Capture the cell that displays the provided text and extract its (X, Y) central coordinate. 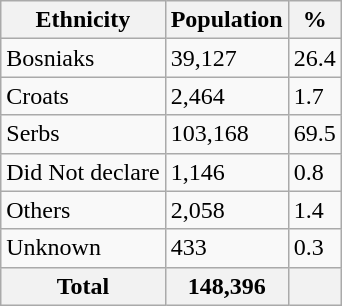
Ethnicity (83, 20)
Unknown (83, 248)
1.7 (314, 96)
Total (83, 286)
1,146 (226, 172)
1.4 (314, 210)
26.4 (314, 58)
0.3 (314, 248)
Bosniaks (83, 58)
148,396 (226, 286)
Others (83, 210)
0.8 (314, 172)
39,127 (226, 58)
2,464 (226, 96)
69.5 (314, 134)
433 (226, 248)
Did Not declare (83, 172)
103,168 (226, 134)
Serbs (83, 134)
% (314, 20)
2,058 (226, 210)
Population (226, 20)
Croats (83, 96)
